Capture the cell that displays the provided text and extract its [x, y] central coordinate. 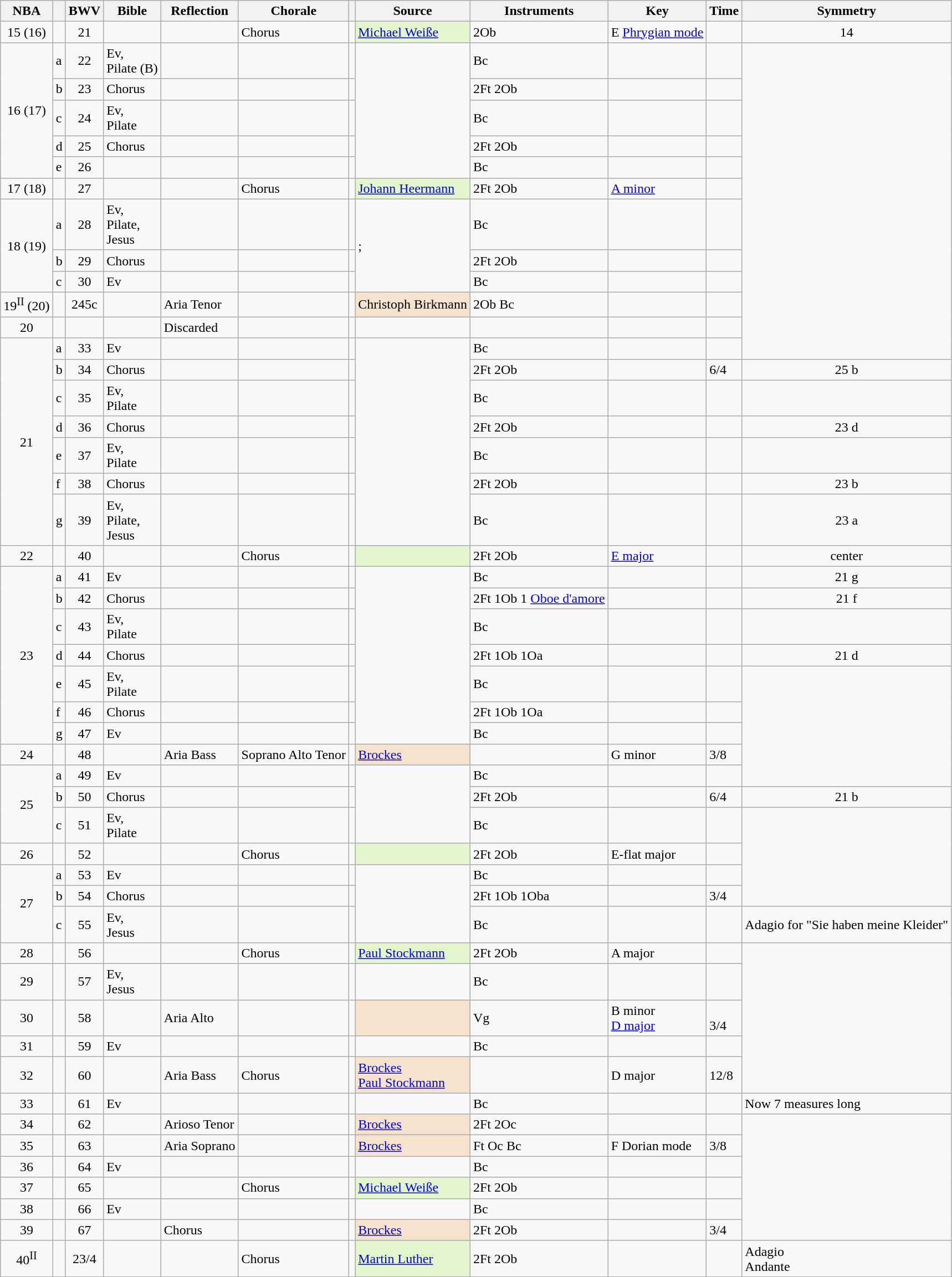
25 b [847, 370]
48 [84, 755]
15 (16) [27, 32]
Discarded [199, 327]
2Ft 2Oc [539, 1125]
49 [84, 776]
50 [84, 797]
60 [84, 1075]
Now 7 measures long [847, 1104]
Vg [539, 1018]
center [847, 556]
2Ob Bc [539, 305]
31 [27, 1047]
Aria Tenor [199, 305]
65 [84, 1188]
A minor [657, 188]
62 [84, 1125]
32 [27, 1075]
AdagioAndante [847, 1259]
53 [84, 875]
D major [657, 1075]
Bible [132, 11]
Aria Alto [199, 1018]
E Phrygian mode [657, 32]
12/8 [724, 1075]
59 [84, 1047]
Arioso Tenor [199, 1125]
21 d [847, 655]
16 (17) [27, 110]
18 (19) [27, 245]
47 [84, 734]
23 b [847, 484]
54 [84, 896]
NBA [27, 11]
2Ft 1Ob 1Oba [539, 896]
61 [84, 1104]
Source [413, 11]
21 f [847, 598]
45 [84, 684]
23 a [847, 520]
E-flat major [657, 854]
245c [84, 305]
Instruments [539, 11]
; [413, 245]
BWV [84, 11]
20 [27, 327]
Martin Luther [413, 1259]
58 [84, 1018]
19II (20) [27, 305]
57 [84, 982]
14 [847, 32]
67 [84, 1230]
E major [657, 556]
46 [84, 712]
66 [84, 1209]
41 [84, 577]
43 [84, 627]
40II [27, 1259]
Paul Stockmann [413, 953]
BrockesPaul Stockmann [413, 1075]
23/4 [84, 1259]
64 [84, 1167]
Adagio for "Sie haben meine Kleider" [847, 924]
17 (18) [27, 188]
G minor [657, 755]
44 [84, 655]
Time [724, 11]
21 b [847, 797]
B minorD major [657, 1018]
A major [657, 953]
Reflection [199, 11]
2Ob [539, 32]
40 [84, 556]
63 [84, 1146]
Ft Oc Bc [539, 1146]
Key [657, 11]
Christoph Birkmann [413, 305]
55 [84, 924]
Soprano Alto Tenor [294, 755]
Chorale [294, 11]
23 d [847, 427]
56 [84, 953]
52 [84, 854]
21 g [847, 577]
51 [84, 825]
Aria Soprano [199, 1146]
F Dorian mode [657, 1146]
Johann Heermann [413, 188]
Symmetry [847, 11]
2Ft 1Ob 1 Oboe d'amore [539, 598]
Ev, Pilate (B) [132, 61]
42 [84, 598]
